Scan for the cell matching the given text and deliver its (X, Y) coordinate at center. 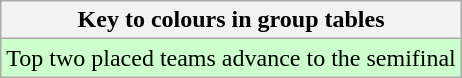
Key to colours in group tables (232, 20)
Top two placed teams advance to the semifinal (232, 58)
